Detect which cell encompasses the target text, then output its (X, Y) center coordinate. 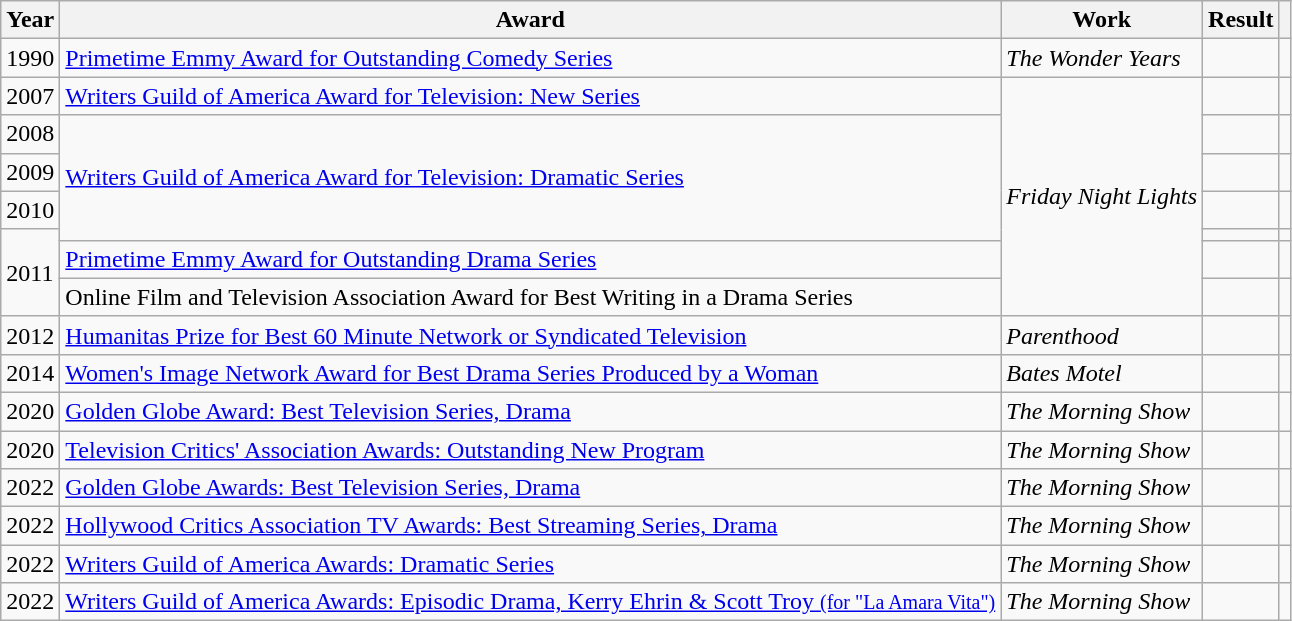
Parenthood (1102, 335)
Award (530, 20)
Golden Globe Award: Best Television Series, Drama (530, 411)
Humanitas Prize for Best 60 Minute Network or Syndicated Television (530, 335)
Result (1241, 20)
Year (30, 20)
2012 (30, 335)
Primetime Emmy Award for Outstanding Comedy Series (530, 58)
2011 (30, 272)
Women's Image Network Award for Best Drama Series Produced by a Woman (530, 373)
Work (1102, 20)
Golden Globe Awards: Best Television Series, Drama (530, 488)
Bates Motel (1102, 373)
Primetime Emmy Award for Outstanding Drama Series (530, 259)
Writers Guild of America Awards: Episodic Drama, Kerry Ehrin & Scott Troy (for "La Amara Vita") (530, 602)
1990 (30, 58)
2008 (30, 134)
2007 (30, 96)
Television Critics' Association Awards: Outstanding New Program (530, 449)
Hollywood Critics Association TV Awards: Best Streaming Series, Drama (530, 526)
Writers Guild of America Awards: Dramatic Series (530, 564)
Online Film and Television Association Award for Best Writing in a Drama Series (530, 297)
Writers Guild of America Award for Television: New Series (530, 96)
2014 (30, 373)
2009 (30, 172)
2010 (30, 210)
Friday Night Lights (1102, 196)
Writers Guild of America Award for Television: Dramatic Series (530, 178)
The Wonder Years (1102, 58)
